Return the (X, Y) coordinate for the center point of the cell that contains the specified text.  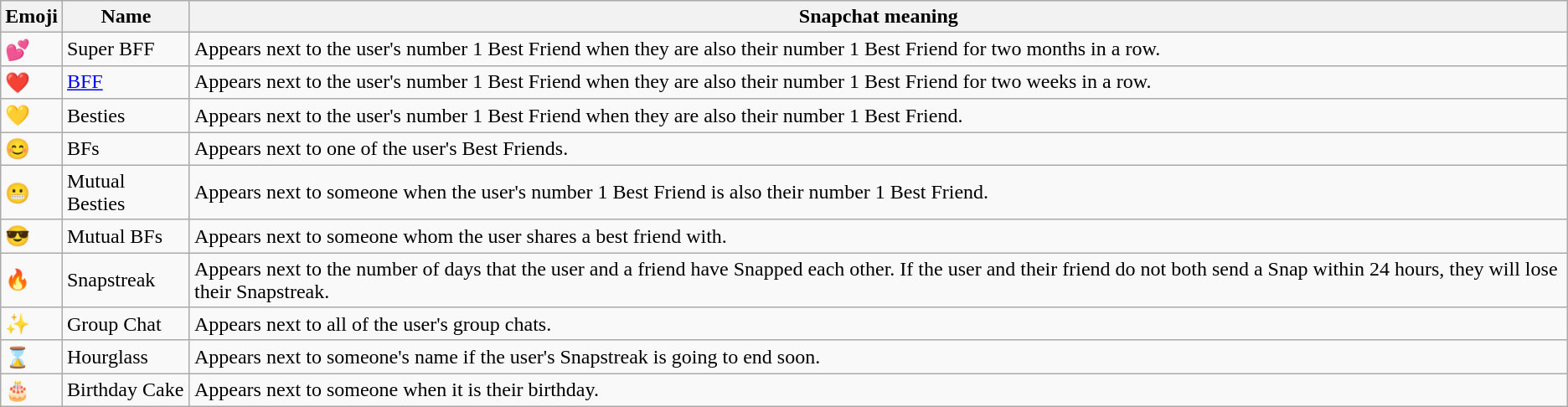
Name (126, 17)
Birthday Cake (126, 390)
Group Chat (126, 324)
💛 (32, 116)
🎂 (32, 390)
Besties (126, 116)
✨ (32, 324)
Appears next to someone whom the user shares a best friend with. (878, 236)
Snapchat meaning (878, 17)
Snapstreak (126, 280)
Appears next to one of the user's Best Friends. (878, 149)
🔥 (32, 280)
BFs (126, 149)
Appears next to someone when it is their birthday. (878, 390)
⌛️ (32, 357)
Super BFF (126, 49)
Emoji (32, 17)
😬 (32, 193)
Mutual Besties (126, 193)
Hourglass (126, 357)
❤️ (32, 82)
😎 (32, 236)
😊 (32, 149)
Appears next to someone's name if the user's Snapstreak is going to end soon. (878, 357)
Appears next to the user's number 1 Best Friend when they are also their number 1 Best Friend for two months in a row. (878, 49)
Mutual BFs (126, 236)
Appears next to the user's number 1 Best Friend when they are also their number 1 Best Friend. (878, 116)
Appears next to someone when the user's number 1 Best Friend is also their number 1 Best Friend. (878, 193)
Appears next to the user's number 1 Best Friend when they are also their number 1 Best Friend for two weeks in a row. (878, 82)
💕 (32, 49)
Appears next to all of the user's group chats. (878, 324)
BFF (126, 82)
